Identify which cell holds the provided text, then report its [x, y] central coordinate. 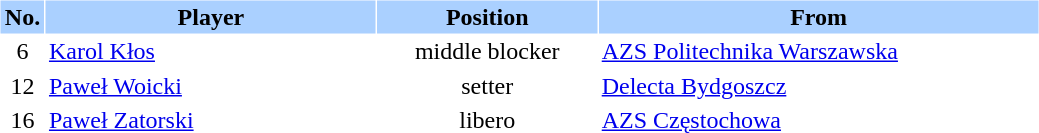
No. [22, 16]
12 [22, 86]
setter [487, 86]
6 [22, 52]
middle blocker [487, 52]
Delecta Bydgoszcz [819, 86]
Position [487, 16]
AZS Politechnika Warszawska [819, 52]
Paweł Woicki [211, 86]
Karol Kłos [211, 52]
From [819, 16]
Player [211, 16]
